Detect which cell encompasses the target text, then output its [x, y] center coordinate. 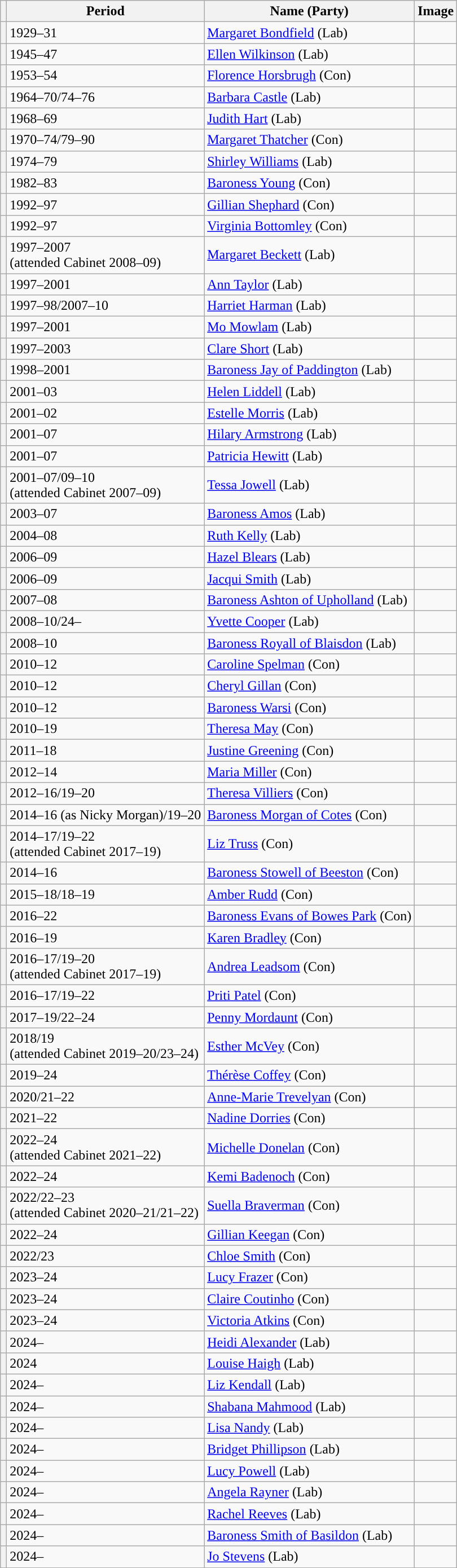
Tessa Jowell (Lab) [309, 485]
Lucy Frazer (Con) [309, 1277]
2016–19 [106, 937]
2014–16 [106, 873]
2001–02 [106, 413]
Gillian Keegan (Con) [309, 1235]
Rachel Reeves (Lab) [309, 1514]
Name (Party) [309, 11]
Lisa Nandy (Lab) [309, 1428]
Barbara Castle (Lab) [309, 97]
Yvette Cooper (Lab) [309, 621]
1997–98/2007–10 [106, 306]
Florence Horsbrugh (Con) [309, 76]
Virginia Bottomley (Con) [309, 226]
Jo Stevens (Lab) [309, 1557]
Victoria Atkins (Con) [309, 1320]
2018/19(attended Cabinet 2019–20/23–24) [106, 1046]
1997–2007(attended Cabinet 2008–09) [106, 255]
Kemi Badenoch (Con) [309, 1176]
Baroness Young (Con) [309, 183]
Liz Truss (Con) [309, 844]
2016–22 [106, 916]
Andrea Leadsom (Con) [309, 966]
2007–08 [106, 600]
2021–22 [106, 1118]
Gillian Shephard (Con) [309, 204]
2014–16 (as Nicky Morgan)/19–20 [106, 815]
Image [436, 11]
2011–18 [106, 750]
Claire Coutinho (Con) [309, 1299]
2022/22–23(attended Cabinet 2020–21/21–22) [106, 1205]
Angela Rayner (Lab) [309, 1492]
Margaret Thatcher (Con) [309, 140]
Karen Bradley (Con) [309, 937]
Period [106, 11]
Justine Greening (Con) [309, 750]
Margaret Bondfield (Lab) [309, 33]
Ann Taylor (Lab) [309, 284]
Ruth Kelly (Lab) [309, 535]
1929–31 [106, 33]
1998–2001 [106, 370]
Priti Patel (Con) [309, 995]
Lucy Powell (Lab) [309, 1471]
Baroness Evans of Bowes Park (Con) [309, 916]
Estelle Morris (Lab) [309, 413]
Amber Rudd (Con) [309, 894]
Thérèse Coffey (Con) [309, 1075]
Baroness Morgan of Cotes (Con) [309, 815]
Michelle Donelan (Con) [309, 1148]
Esther McVey (Con) [309, 1046]
Clare Short (Lab) [309, 349]
Maria Miller (Con) [309, 772]
2019–24 [106, 1075]
1945–47 [106, 54]
Judith Hart (Lab) [309, 118]
Harriet Harman (Lab) [309, 306]
Nadine Dorries (Con) [309, 1118]
1970–74/79–90 [106, 140]
Hazel Blears (Lab) [309, 557]
Baroness Warsi (Con) [309, 708]
2004–08 [106, 535]
1997–2003 [106, 349]
Baroness Stowell of Beeston (Con) [309, 873]
Chloe Smith (Con) [309, 1256]
2024 [106, 1363]
2020/21–22 [106, 1097]
2008–10 [106, 643]
Cheryl Gillan (Con) [309, 686]
Shirley Williams (Lab) [309, 161]
Baroness Royall of Blaisdon (Lab) [309, 643]
2001–07/09–10(attended Cabinet 2007–09) [106, 485]
Shabana Mahmood (Lab) [309, 1407]
1974–79 [106, 161]
Mo Mowlam (Lab) [309, 327]
2015–18/18–19 [106, 894]
Baroness Ashton of Upholland (Lab) [309, 600]
2001–03 [106, 392]
2016–17/19–22 [106, 995]
Anne-Marie Trevelyan (Con) [309, 1097]
Ellen Wilkinson (Lab) [309, 54]
2017–19/22–24 [106, 1017]
Patricia Hewitt (Lab) [309, 456]
Baroness Smith of Basildon (Lab) [309, 1535]
Liz Kendall (Lab) [309, 1385]
1964–70/74–76 [106, 97]
Caroline Spelman (Con) [309, 665]
1968–69 [106, 118]
Baroness Amos (Lab) [309, 514]
2022–24(attended Cabinet 2021–22) [106, 1148]
2003–07 [106, 514]
2014–17/19–22(attended Cabinet 2017–19) [106, 844]
2010–19 [106, 729]
2008–10/24– [106, 621]
Theresa Villiers (Con) [309, 793]
Louise Haigh (Lab) [309, 1363]
2012–14 [106, 772]
1982–83 [106, 183]
Jacqui Smith (Lab) [309, 578]
Theresa May (Con) [309, 729]
Margaret Beckett (Lab) [309, 255]
2022/23 [106, 1256]
Hilary Armstrong (Lab) [309, 434]
Baroness Jay of Paddington (Lab) [309, 370]
Bridget Phillipson (Lab) [309, 1450]
2012–16/19–20 [106, 793]
1953–54 [106, 76]
2016–17/19–20(attended Cabinet 2017–19) [106, 966]
Heidi Alexander (Lab) [309, 1342]
Suella Braverman (Con) [309, 1205]
Helen Liddell (Lab) [309, 392]
Penny Mordaunt (Con) [309, 1017]
